Determine the [X, Y] coordinate at the center of the cell enclosing the given text.  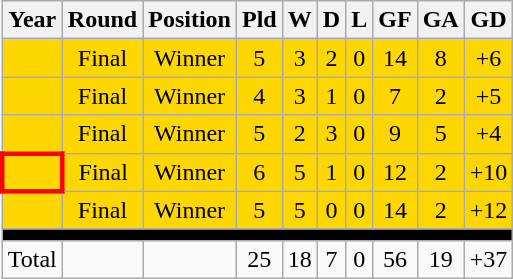
W [300, 20]
19 [440, 259]
GF [395, 20]
8 [440, 58]
Pld [259, 20]
18 [300, 259]
+6 [488, 58]
Round [102, 20]
+12 [488, 210]
4 [259, 96]
Year [32, 20]
Total [32, 259]
GD [488, 20]
+4 [488, 134]
56 [395, 259]
+5 [488, 96]
25 [259, 259]
GA [440, 20]
Position [190, 20]
+37 [488, 259]
+10 [488, 172]
6 [259, 172]
D [331, 20]
L [360, 20]
9 [395, 134]
12 [395, 172]
